Identify which cell holds the provided text, then report its [x, y] central coordinate. 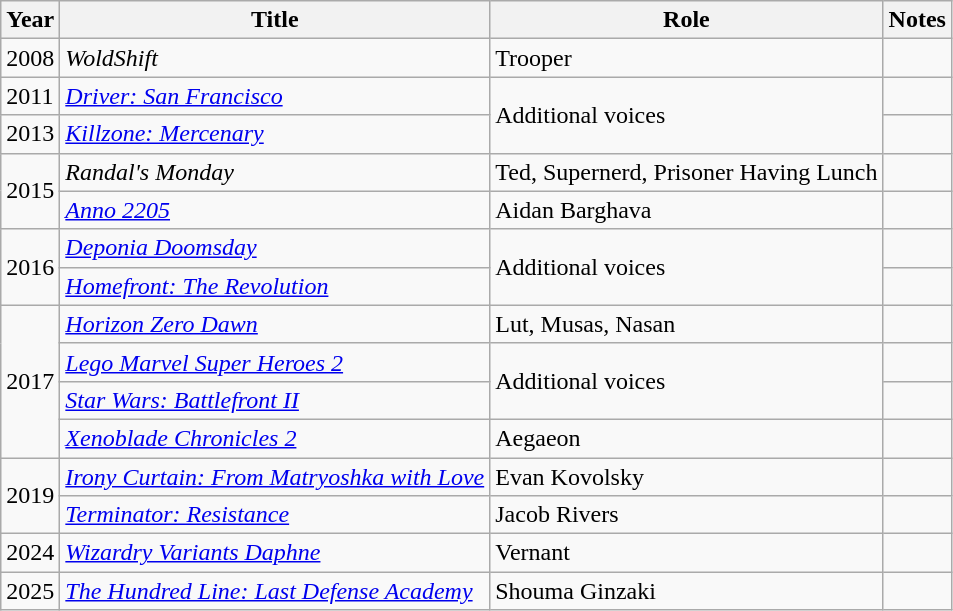
2008 [30, 58]
Aegaeon [686, 438]
Randal's Monday [275, 172]
Aidan Barghava [686, 210]
WoldShift [275, 58]
Driver: San Francisco [275, 96]
Vernant [686, 553]
Title [275, 20]
2019 [30, 496]
Notes [917, 20]
Anno 2205 [275, 210]
Jacob Rivers [686, 515]
2016 [30, 267]
2024 [30, 553]
Role [686, 20]
The Hundred Line: Last Defense Academy [275, 591]
Wizardry Variants Daphne [275, 553]
Evan Kovolsky [686, 477]
2015 [30, 191]
Lut, Musas, Nasan [686, 324]
Killzone: Mercenary [275, 134]
Shouma Ginzaki [686, 591]
Trooper [686, 58]
2017 [30, 381]
2013 [30, 134]
Irony Curtain: From Matryoshka with Love [275, 477]
Deponia Doomsday [275, 248]
2025 [30, 591]
Ted, Supernerd, Prisoner Having Lunch [686, 172]
Homefront: The Revolution [275, 286]
Year [30, 20]
Lego Marvel Super Heroes 2 [275, 362]
Horizon Zero Dawn [275, 324]
Xenoblade Chronicles 2 [275, 438]
2011 [30, 96]
Terminator: Resistance [275, 515]
Star Wars: Battlefront II [275, 400]
